Detect which cell encompasses the target text, then output its (X, Y) center coordinate. 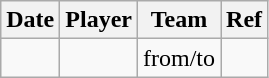
Date (30, 20)
from/to (178, 58)
Player (99, 20)
Ref (244, 20)
Team (178, 20)
